Scan for the cell matching the given text and deliver its (x, y) coordinate at center. 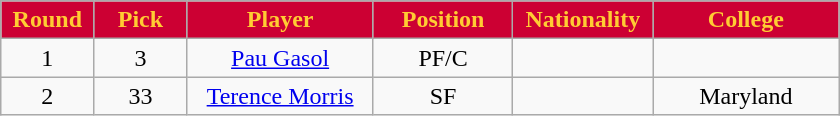
2 (48, 96)
Player (280, 20)
3 (140, 58)
Round (48, 20)
Position (443, 20)
Pick (140, 20)
PF/C (443, 58)
College (746, 20)
Pau Gasol (280, 58)
Nationality (583, 20)
SF (443, 96)
1 (48, 58)
Maryland (746, 96)
33 (140, 96)
Terence Morris (280, 96)
